For the text-containing cell, return its midpoint in (x, y) coordinate format. 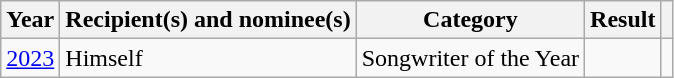
Year (30, 20)
Category (470, 20)
Songwriter of the Year (470, 58)
Result (623, 20)
Recipient(s) and nominee(s) (208, 20)
Himself (208, 58)
2023 (30, 58)
